Extract the (x, y) coordinate from the center of the cell holding the provided text.  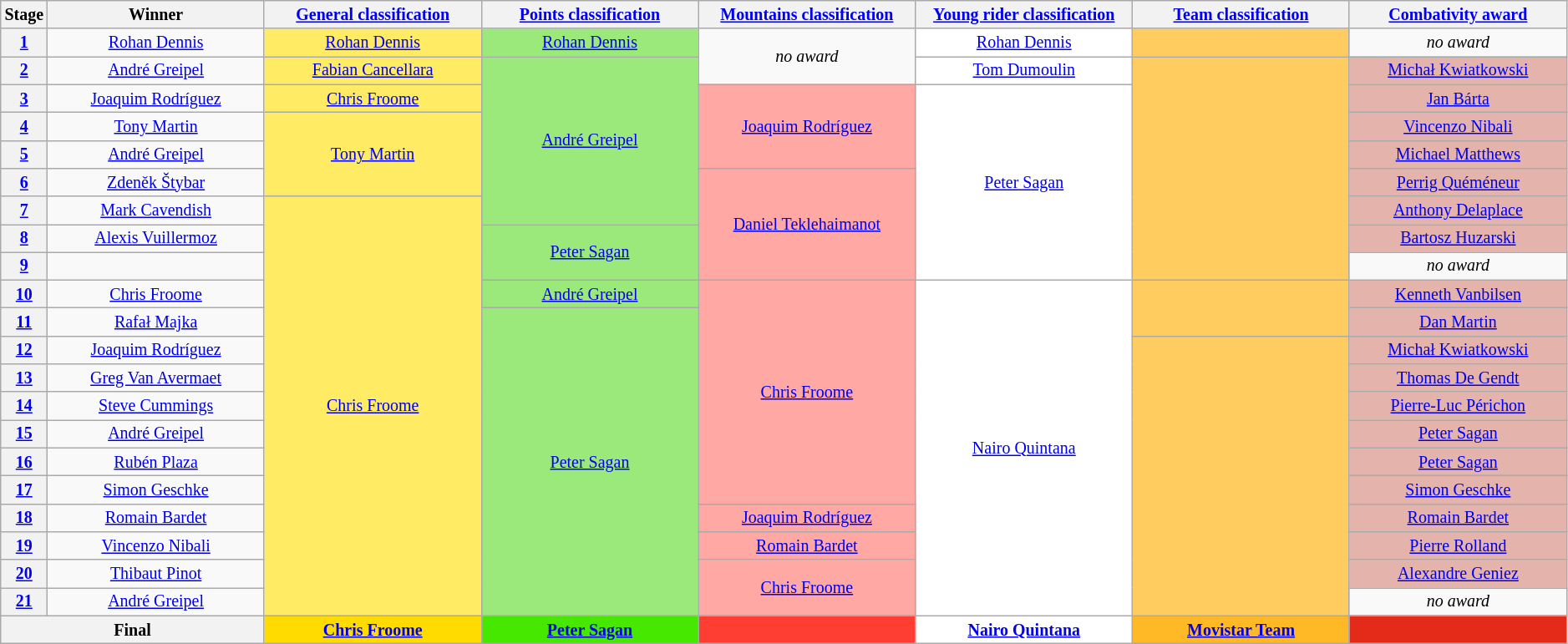
19 (24, 546)
20 (24, 573)
11 (24, 322)
9 (24, 266)
7 (24, 210)
Rubén Plaza (155, 463)
Michael Matthews (1458, 154)
Team classification (1241, 15)
21 (24, 601)
Combativity award (1458, 15)
Movistar Team (1241, 630)
Zdeněk Štybar (155, 182)
Rafał Majka (155, 322)
Alexandre Geniez (1458, 573)
8 (24, 239)
Bartosz Huzarski (1458, 239)
10 (24, 294)
Daniel Teklehaimanot (807, 225)
Jan Bárta (1458, 99)
Tom Dumoulin (1024, 70)
Anthony Delaplace (1458, 210)
Thomas De Gendt (1458, 378)
Dan Martin (1458, 322)
Mark Cavendish (155, 210)
Pierre Rolland (1458, 546)
18 (24, 518)
Final (133, 630)
Perrig Quéméneur (1458, 182)
Thibaut Pinot (155, 573)
15 (24, 434)
Greg Van Avermaet (155, 378)
16 (24, 463)
3 (24, 99)
Kenneth Vanbilsen (1458, 294)
General classification (373, 15)
1 (24, 43)
Stage (24, 15)
13 (24, 378)
6 (24, 182)
Steve Cummings (155, 406)
Mountains classification (807, 15)
4 (24, 127)
Alexis Vuillermoz (155, 239)
14 (24, 406)
5 (24, 154)
12 (24, 351)
Winner (155, 15)
Young rider classification (1024, 15)
Pierre-Luc Périchon (1458, 406)
2 (24, 70)
17 (24, 489)
Fabian Cancellara (373, 70)
Points classification (590, 15)
